Identify which cell holds the provided text, then report its [x, y] central coordinate. 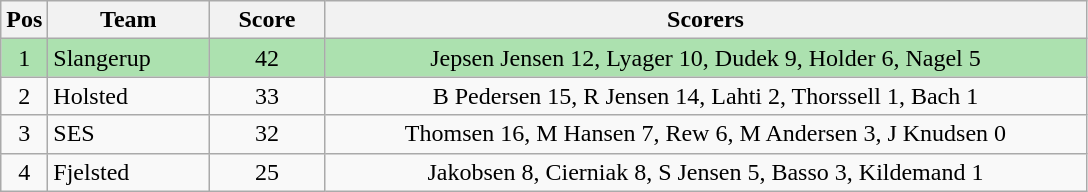
SES [128, 134]
Fjelsted [128, 172]
Jepsen Jensen 12, Lyager 10, Dudek 9, Holder 6, Nagel 5 [706, 58]
1 [24, 58]
25 [267, 172]
Holsted [128, 96]
Score [267, 20]
2 [24, 96]
Thomsen 16, M Hansen 7, Rew 6, M Andersen 3, J Knudsen 0 [706, 134]
B Pedersen 15, R Jensen 14, Lahti 2, Thorssell 1, Bach 1 [706, 96]
33 [267, 96]
32 [267, 134]
Scorers [706, 20]
Pos [24, 20]
4 [24, 172]
Team [128, 20]
42 [267, 58]
Slangerup [128, 58]
3 [24, 134]
Jakobsen 8, Cierniak 8, S Jensen 5, Basso 3, Kildemand 1 [706, 172]
